Identify which cell holds the provided text, then report its (X, Y) central coordinate. 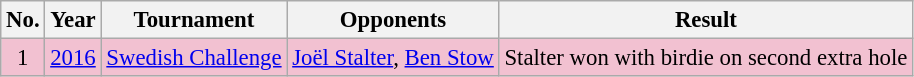
Joël Stalter, Ben Stow (393, 58)
Stalter won with birdie on second extra hole (706, 58)
Year (73, 20)
1 (23, 58)
Result (706, 20)
No. (23, 20)
Opponents (393, 20)
2016 (73, 58)
Swedish Challenge (194, 58)
Tournament (194, 20)
